For the text-containing cell, return its midpoint in (x, y) coordinate format. 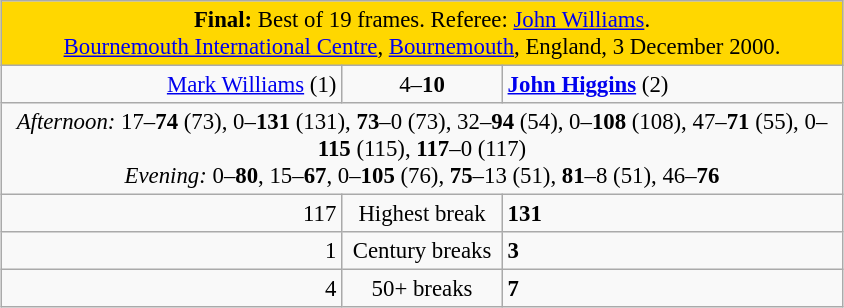
131 (672, 214)
1 (172, 251)
Final: Best of 19 frames. Referee: John Williams.Bournemouth International Centre, Bournemouth, England, 3 December 2000. (422, 34)
Century breaks (422, 251)
3 (672, 251)
117 (172, 214)
7 (672, 289)
Mark Williams (1) (172, 85)
4 (172, 289)
50+ breaks (422, 289)
4–10 (422, 85)
John Higgins (2) (672, 85)
Highest break (422, 214)
